Search for the cell housing the specified text and yield its (X, Y) center coordinate. 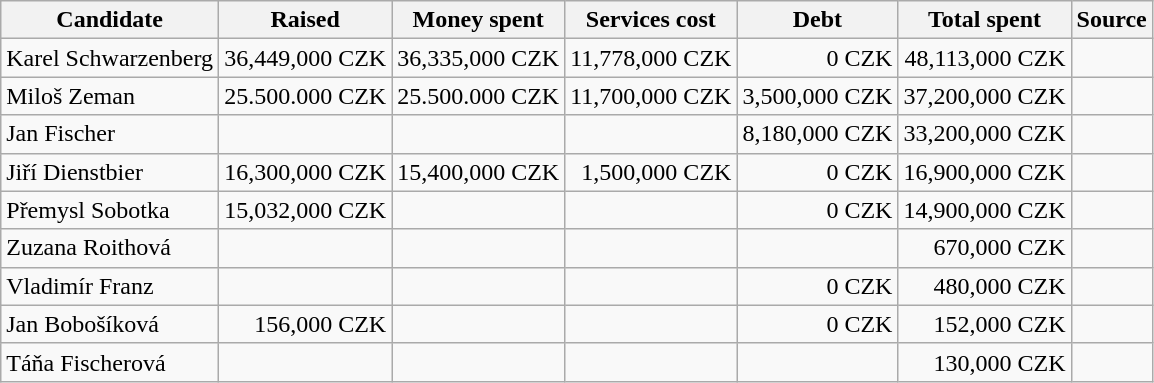
670,000 CZK (984, 248)
Táňa Fischerová (110, 362)
11,778,000 CZK (651, 58)
3,500,000 CZK (818, 96)
156,000 CZK (306, 324)
36,449,000 CZK (306, 58)
33,200,000 CZK (984, 134)
11,700,000 CZK (651, 96)
Source (1112, 20)
16,300,000 CZK (306, 172)
Debt (818, 20)
Jan Fischer (110, 134)
480,000 CZK (984, 286)
15,032,000 CZK (306, 210)
130,000 CZK (984, 362)
16,900,000 CZK (984, 172)
Jiří Dienstbier (110, 172)
152,000 CZK (984, 324)
48,113,000 CZK (984, 58)
15,400,000 CZK (478, 172)
Raised (306, 20)
37,200,000 CZK (984, 96)
1,500,000 CZK (651, 172)
Money spent (478, 20)
Zuzana Roithová (110, 248)
Miloš Zeman (110, 96)
Vladimír Franz (110, 286)
8,180,000 CZK (818, 134)
14,900,000 CZK (984, 210)
Přemysl Sobotka (110, 210)
36,335,000 CZK (478, 58)
Services cost (651, 20)
Total spent (984, 20)
Jan Bobošíková (110, 324)
Candidate (110, 20)
Karel Schwarzenberg (110, 58)
